Return [X, Y] of the center of cell containing provided text 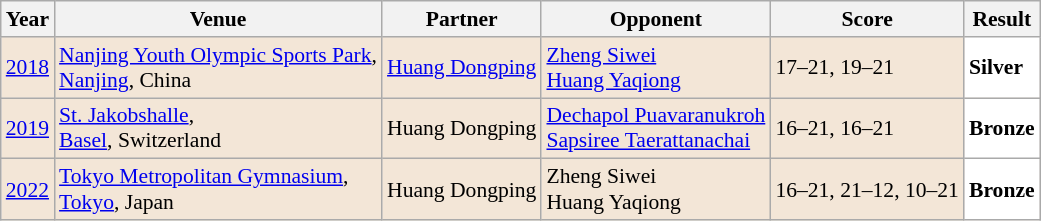
Score [867, 19]
Nanjing Youth Olympic Sports Park,Nanjing, China [218, 68]
St. Jakobshalle,Basel, Switzerland [218, 128]
Venue [218, 19]
16–21, 21–12, 10–21 [867, 190]
17–21, 19–21 [867, 68]
2018 [28, 68]
Silver [1002, 68]
Result [1002, 19]
2019 [28, 128]
Year [28, 19]
16–21, 16–21 [867, 128]
2022 [28, 190]
Dechapol Puavaranukroh Sapsiree Taerattanachai [656, 128]
Partner [462, 19]
Tokyo Metropolitan Gymnasium,Tokyo, Japan [218, 190]
Opponent [656, 19]
